Determine the (X, Y) coordinate at the center of the cell enclosing the given text.  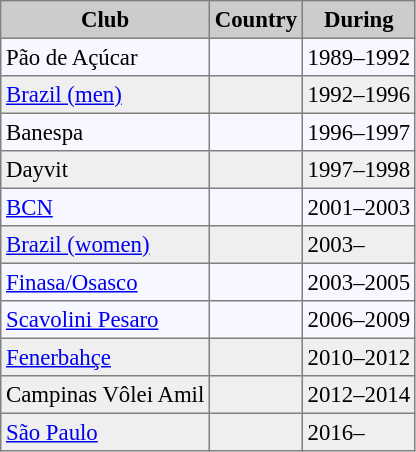
1997–1998 (358, 170)
Scavolini Pesaro (106, 320)
Campinas Vôlei Amil (106, 395)
Brazil (men) (106, 95)
2003–2005 (358, 282)
Club (106, 20)
BCN (106, 207)
1989–1992 (358, 57)
Country (256, 20)
Finasa/Osasco (106, 282)
1992–1996 (358, 95)
2006–2009 (358, 320)
Brazil (women) (106, 245)
2012–2014 (358, 395)
Banespa (106, 132)
São Paulo (106, 432)
Fenerbahçe (106, 357)
Pão de Açúcar (106, 57)
2010–2012 (358, 357)
2003– (358, 245)
2016– (358, 432)
2001–2003 (358, 207)
1996–1997 (358, 132)
Dayvit (106, 170)
During (358, 20)
